Pinpoint the cell where the given text exists, returning its (x, y) midpoint coordinate. 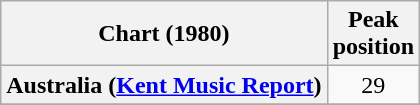
29 (373, 85)
Peakposition (373, 34)
Chart (1980) (164, 34)
Australia (Kent Music Report) (164, 85)
